Provide the [X, Y] coordinate of the cell's center where the given text is located.  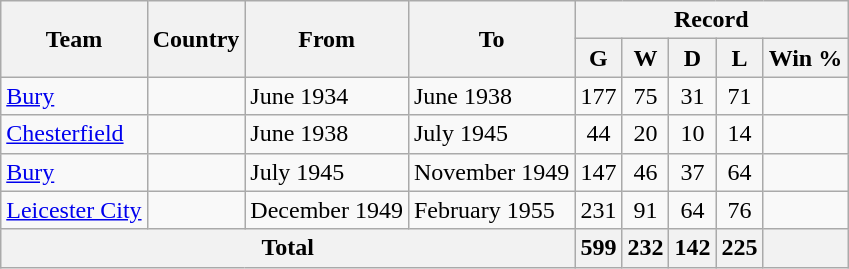
232 [646, 248]
From [327, 39]
L [740, 58]
Record [712, 20]
37 [692, 172]
14 [740, 134]
To [491, 39]
44 [598, 134]
225 [740, 248]
D [692, 58]
599 [598, 248]
46 [646, 172]
Win % [806, 58]
31 [692, 96]
February 1955 [491, 210]
G [598, 58]
W [646, 58]
Country [196, 39]
142 [692, 248]
71 [740, 96]
December 1949 [327, 210]
76 [740, 210]
10 [692, 134]
June 1934 [327, 96]
147 [598, 172]
20 [646, 134]
Total [288, 248]
231 [598, 210]
Chesterfield [74, 134]
75 [646, 96]
91 [646, 210]
Team [74, 39]
Leicester City [74, 210]
November 1949 [491, 172]
177 [598, 96]
